Return the [x, y] coordinate for the center point of the cell that contains the specified text.  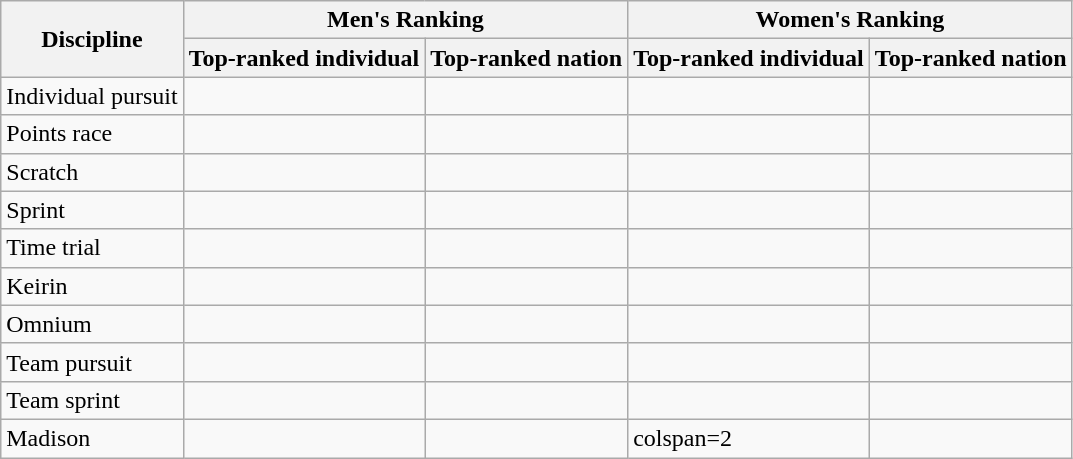
Team pursuit [92, 362]
Men's Ranking [406, 20]
Points race [92, 134]
Individual pursuit [92, 96]
Time trial [92, 248]
Scratch [92, 172]
Omnium [92, 324]
Women's Ranking [850, 20]
Discipline [92, 39]
colspan=2 [749, 438]
Madison [92, 438]
Sprint [92, 210]
Keirin [92, 286]
Team sprint [92, 400]
